Output the (x, y) coordinate of the center of the cell containing the given text.  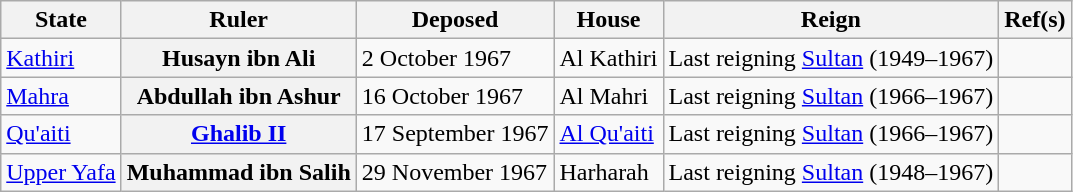
29 November 1967 (455, 172)
House (608, 20)
Al Qu'aiti (608, 134)
Abdullah ibn Ashur (238, 96)
16 October 1967 (455, 96)
Mahra (61, 96)
Last reigning Sultan (1948–1967) (831, 172)
Reign (831, 20)
Harharah (608, 172)
Ref(s) (1035, 20)
Ruler (238, 20)
Upper Yafa (61, 172)
2 October 1967 (455, 58)
Ghalib II (238, 134)
Husayn ibn Ali (238, 58)
Last reigning Sultan (1949–1967) (831, 58)
Kathiri (61, 58)
Al Kathiri (608, 58)
17 September 1967 (455, 134)
Muhammad ibn Salih (238, 172)
Al Mahri (608, 96)
Deposed (455, 20)
State (61, 20)
Qu'aiti (61, 134)
